Capture the cell that displays the provided text and extract its (X, Y) central coordinate. 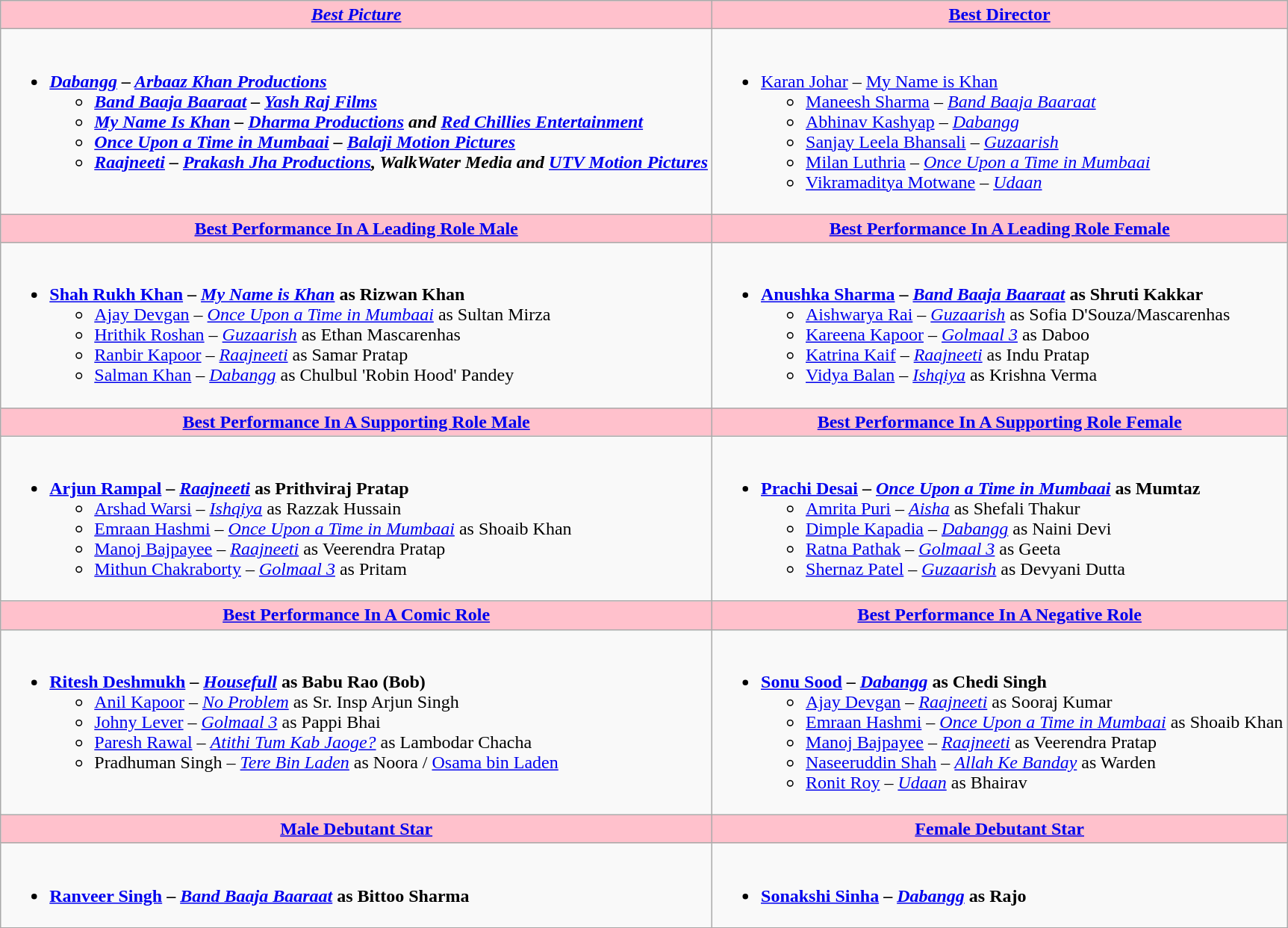
Best Picture (357, 15)
Female Debutant Star (1000, 829)
Ranveer Singh – Band Baaja Baaraat as Bittoo Sharma (357, 885)
Best Performance In A Supporting Role Female (1000, 422)
Best Performance In A Negative Role (1000, 615)
Best Director (1000, 15)
Best Performance In A Supporting Role Male (357, 422)
Best Performance In A Leading Role Female (1000, 228)
Best Performance In A Leading Role Male (357, 228)
Best Performance In A Comic Role (357, 615)
Sonakshi Sinha – Dabangg as Rajo (1000, 885)
Male Debutant Star (357, 829)
